Return (x, y) of the center of cell containing provided text 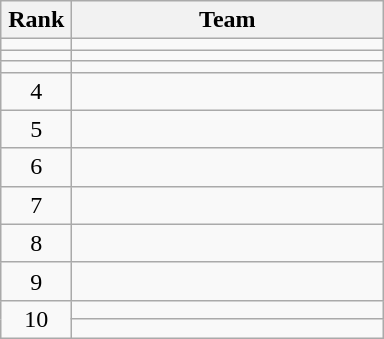
9 (36, 281)
5 (36, 129)
Team (228, 20)
4 (36, 91)
10 (36, 319)
8 (36, 243)
6 (36, 167)
Rank (36, 20)
7 (36, 205)
